Find where the given text appears and provide that cell's center as (X, Y) coordinate. 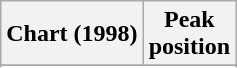
Peakposition (189, 34)
Chart (1998) (72, 34)
